Find where the given text appears and provide that cell's center as (X, Y) coordinate. 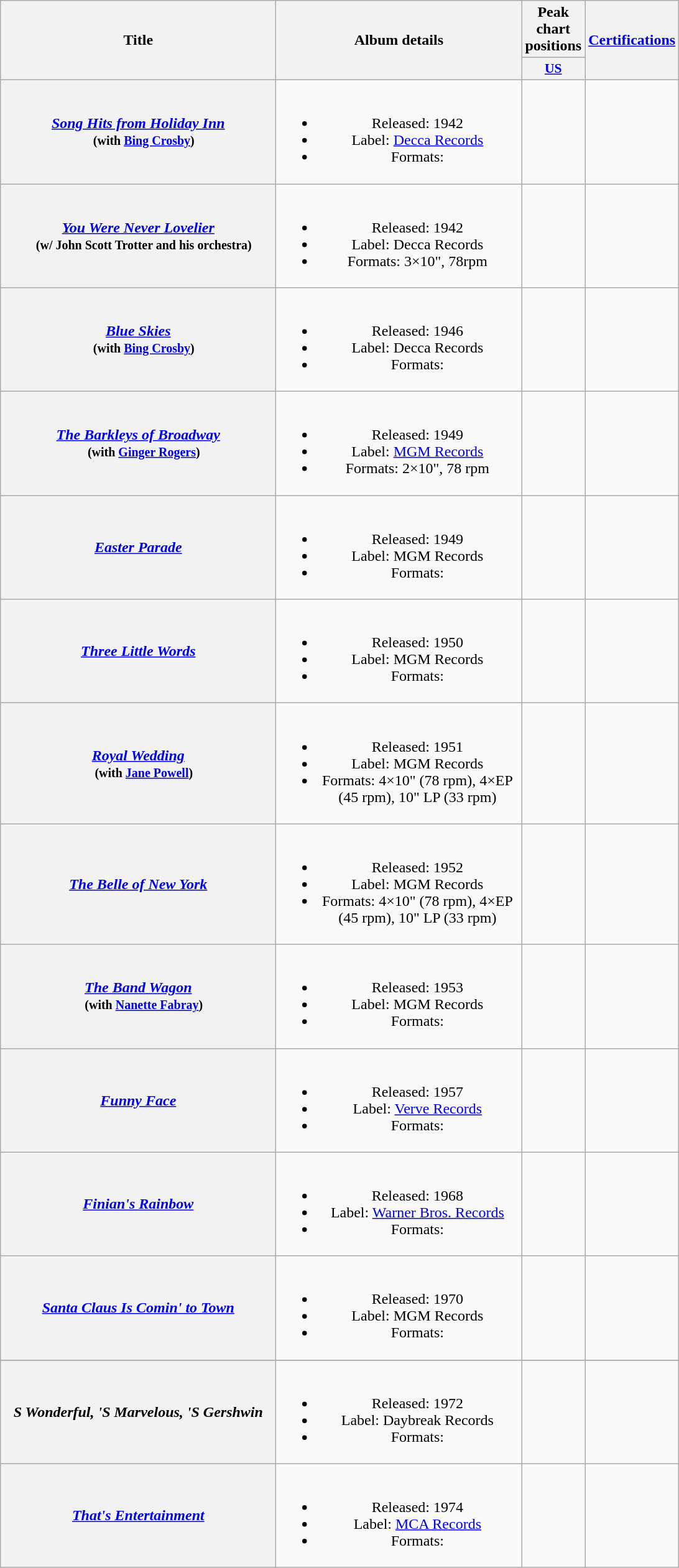
Released: 1972Label: Daybreak RecordsFormats: (399, 1411)
Royal Wedding (with Jane Powell) (138, 763)
The Band Wagon (with Nanette Fabray) (138, 996)
That's Entertainment (138, 1516)
Released: 1957Label: Verve RecordsFormats: (399, 1100)
S Wonderful, 'S Marvelous, 'S Gershwin (138, 1411)
Album details (399, 40)
Released: 1950Label: MGM RecordsFormats: (399, 652)
Released: 1942Label: Decca RecordsFormats: 3×10", 78rpm (399, 236)
Released: 1952Label: MGM RecordsFormats: 4×10" (78 rpm), 4×EP (45 rpm), 10" LP (33 rpm) (399, 884)
Released: 1942Label: Decca RecordsFormats: (399, 132)
The Barkleys of Broadway (with Ginger Rogers) (138, 444)
Released: 1974Label: MCA RecordsFormats: (399, 1516)
Released: 1953Label: MGM RecordsFormats: (399, 996)
Peak chart positions (553, 29)
Released: 1970Label: MGM RecordsFormats: (399, 1308)
Released: 1951Label: MGM RecordsFormats: 4×10" (78 rpm), 4×EP (45 rpm), 10" LP (33 rpm) (399, 763)
You Were Never Lovelier (w/ John Scott Trotter and his orchestra) (138, 236)
Song Hits from Holiday Inn (with Bing Crosby) (138, 132)
US (553, 69)
Certifications (632, 40)
Released: 1968Label: Warner Bros. RecordsFormats: (399, 1204)
Santa Claus Is Comin' to Town (138, 1308)
Released: 1949Label: MGM RecordsFormats: 2×10", 78 rpm (399, 444)
Three Little Words (138, 652)
Released: 1949Label: MGM RecordsFormats: (399, 547)
Finian's Rainbow (138, 1204)
Blue Skies (with Bing Crosby) (138, 339)
Easter Parade (138, 547)
Released: 1946Label: Decca RecordsFormats: (399, 339)
Funny Face (138, 1100)
The Belle of New York (138, 884)
Title (138, 40)
